Return the [x, y] coordinate for the center point of the cell that contains the specified text.  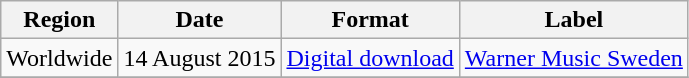
Warner Music Sweden [574, 58]
Date [200, 20]
Label [574, 20]
Format [370, 20]
14 August 2015 [200, 58]
Worldwide [60, 58]
Region [60, 20]
Digital download [370, 58]
